Capture the cell that displays the provided text and extract its (X, Y) central coordinate. 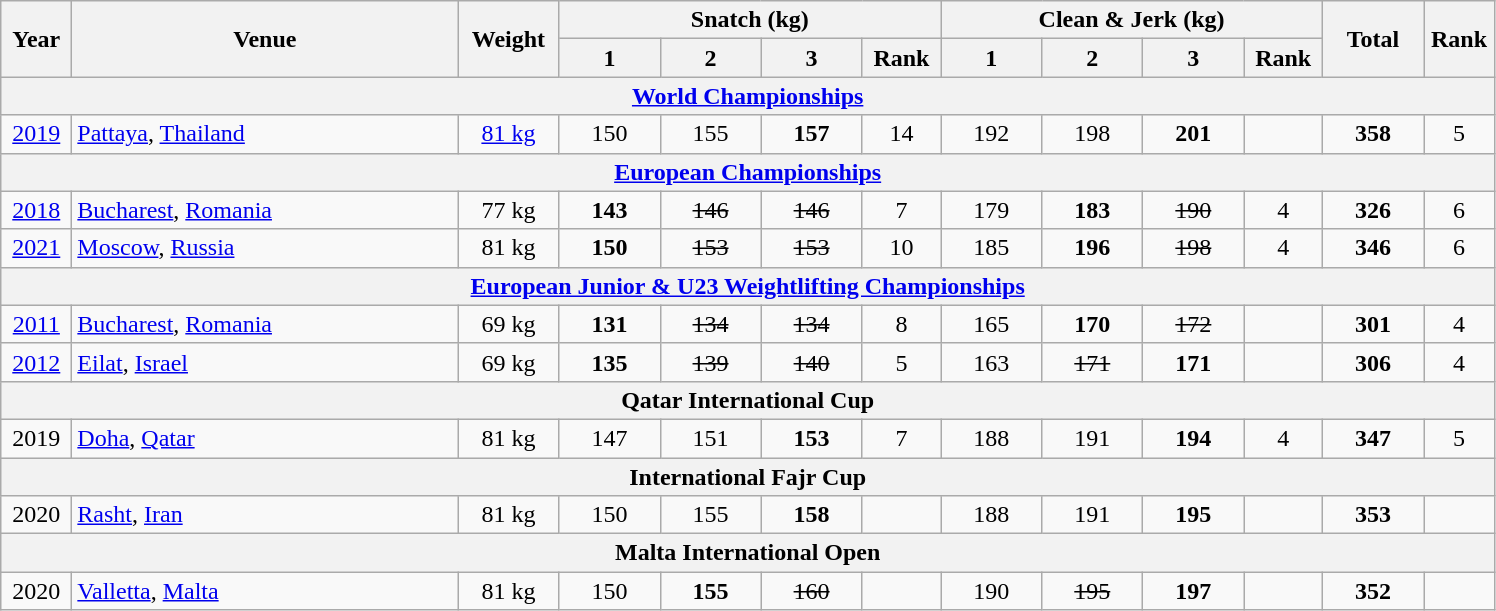
192 (992, 134)
European Championships (748, 172)
147 (610, 438)
77 kg (508, 210)
Moscow, Russia (265, 248)
International Fajr Cup (748, 477)
158 (812, 515)
326 (1372, 210)
163 (992, 362)
306 (1372, 362)
352 (1372, 591)
World Championships (748, 96)
Total (1372, 39)
Year (36, 39)
140 (812, 362)
2018 (36, 210)
14 (902, 134)
8 (902, 324)
Eilat, Israel (265, 362)
European Junior & U23 Weightlifting Championships (748, 286)
139 (710, 362)
10 (902, 248)
194 (1194, 438)
135 (610, 362)
170 (1092, 324)
179 (992, 210)
143 (610, 210)
2012 (36, 362)
Valletta, Malta (265, 591)
2021 (36, 248)
Venue (265, 39)
346 (1372, 248)
Pattaya, Thailand (265, 134)
301 (1372, 324)
347 (1372, 438)
Clean & Jerk (kg) (1132, 20)
165 (992, 324)
196 (1092, 248)
Qatar International Cup (748, 400)
185 (992, 248)
131 (610, 324)
151 (710, 438)
183 (1092, 210)
197 (1194, 591)
2011 (36, 324)
Snatch (kg) (750, 20)
Rasht, Iran (265, 515)
157 (812, 134)
160 (812, 591)
Malta International Open (748, 553)
201 (1194, 134)
172 (1194, 324)
358 (1372, 134)
Doha, Qatar (265, 438)
353 (1372, 515)
Weight (508, 39)
